Provide the [X, Y] coordinate of the cell's center where the given text is located.  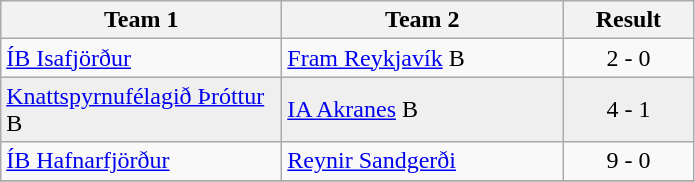
Result [628, 20]
Knattspyrnufélagið Þróttur B [142, 110]
ÍB Hafnarfjörður [142, 161]
Team 1 [142, 20]
IA Akranes B [422, 110]
4 - 1 [628, 110]
Reynir Sandgerði [422, 161]
9 - 0 [628, 161]
Team 2 [422, 20]
ÍB Isafjörður [142, 58]
2 - 0 [628, 58]
Fram Reykjavík B [422, 58]
